Search for the cell housing the specified text and yield its (x, y) center coordinate. 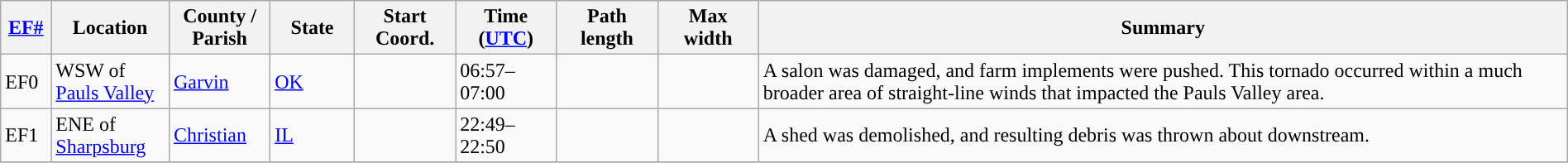
OK (313, 81)
Start Coord. (404, 28)
Time (UTC) (506, 28)
22:49–22:50 (506, 136)
Location (111, 28)
EF# (26, 28)
IL (313, 136)
ENE of Sharpsburg (111, 136)
06:57–07:00 (506, 81)
Path length (607, 28)
Summary (1163, 28)
County / Parish (219, 28)
EF0 (26, 81)
WSW of Pauls Valley (111, 81)
Max width (708, 28)
State (313, 28)
A shed was demolished, and resulting debris was thrown about downstream. (1163, 136)
Christian (219, 136)
Garvin (219, 81)
EF1 (26, 136)
